Capture the cell that displays the provided text and extract its (x, y) central coordinate. 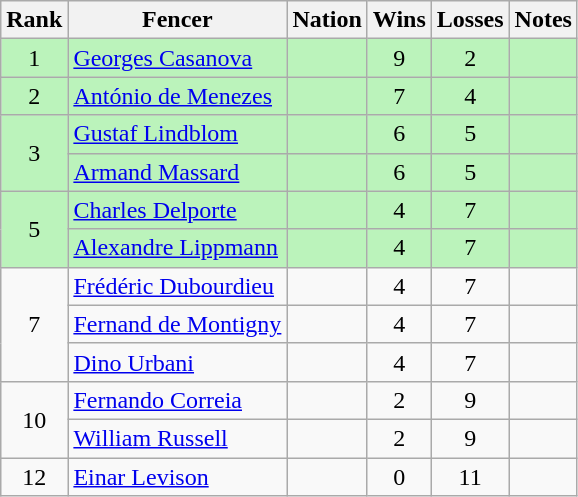
Frédéric Dubourdieu (178, 286)
12 (34, 477)
Fernand de Montigny (178, 324)
11 (470, 477)
Nation (327, 20)
Gustaf Lindblom (178, 134)
Dino Urbani (178, 362)
3 (34, 153)
Alexandre Lippmann (178, 248)
Armand Massard (178, 172)
Wins (399, 20)
Charles Delporte (178, 210)
Rank (34, 20)
Fencer (178, 20)
1 (34, 58)
Losses (470, 20)
0 (399, 477)
Fernando Correia (178, 400)
William Russell (178, 438)
Notes (543, 20)
Einar Levison (178, 477)
Georges Casanova (178, 58)
António de Menezes (178, 96)
10 (34, 419)
